Scan for the cell matching the given text and deliver its [X, Y] coordinate at center. 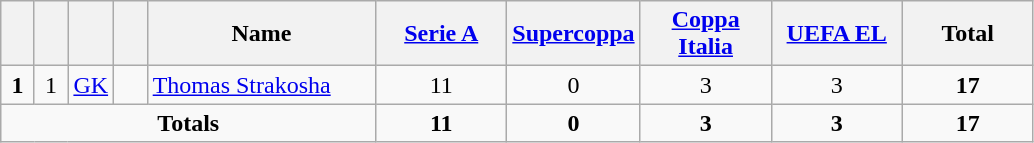
GK [91, 85]
Supercoppa [574, 34]
Serie A [442, 34]
Total [968, 34]
Name [262, 34]
Totals [188, 123]
Thomas Strakosha [262, 85]
UEFA EL [836, 34]
Coppa Italia [706, 34]
